Return the (X, Y) coordinate for the center point of the cell that contains the specified text.  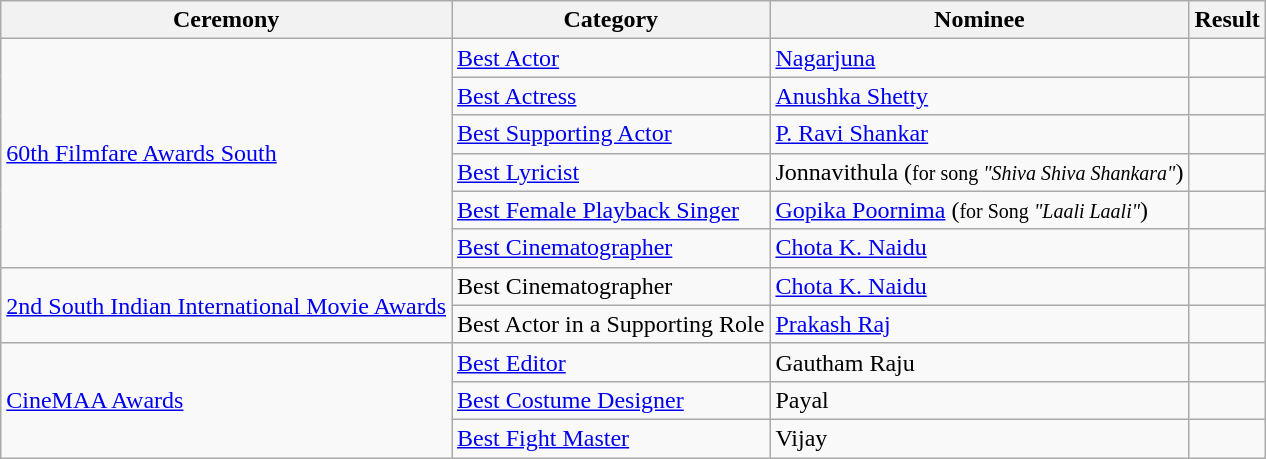
Gopika Poornima (for Song "Laali Laali") (980, 210)
Payal (980, 400)
Best Actor (611, 58)
Best Costume Designer (611, 400)
Best Female Playback Singer (611, 210)
Category (611, 20)
Best Supporting Actor (611, 134)
Nagarjuna (980, 58)
CineMAA Awards (226, 400)
Best Actor in a Supporting Role (611, 324)
Best Actress (611, 96)
Gautham Raju (980, 362)
Prakash Raj (980, 324)
Best Lyricist (611, 172)
P. Ravi Shankar (980, 134)
2nd South Indian International Movie Awards (226, 305)
Nominee (980, 20)
Result (1227, 20)
Vijay (980, 438)
Anushka Shetty (980, 96)
Best Editor (611, 362)
Jonnavithula (for song "Shiva Shiva Shankara") (980, 172)
Ceremony (226, 20)
Best Fight Master (611, 438)
60th Filmfare Awards South (226, 153)
